Output the [X, Y] coordinate of the center of the cell containing the given text.  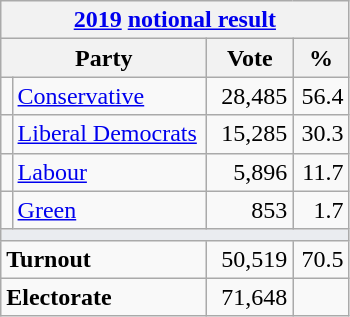
5,896 [250, 172]
2019 notional result [175, 20]
56.4 [321, 96]
Electorate [104, 297]
1.7 [321, 210]
11.7 [321, 172]
853 [250, 210]
30.3 [321, 134]
15,285 [250, 134]
50,519 [250, 259]
Green [110, 210]
Turnout [104, 259]
% [321, 58]
70.5 [321, 259]
Labour [110, 172]
Conservative [110, 96]
28,485 [250, 96]
Liberal Democrats [110, 134]
Vote [250, 58]
Party [104, 58]
71,648 [250, 297]
